Pinpoint the cell where the given text exists, returning its [x, y] midpoint coordinate. 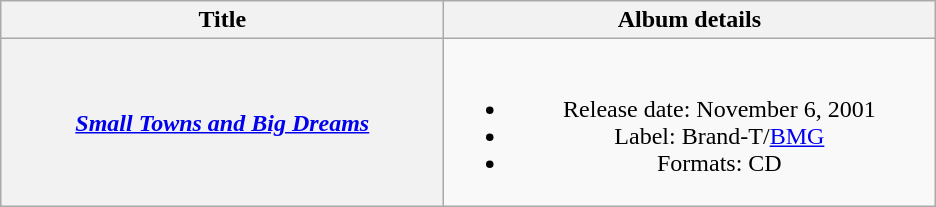
Small Towns and Big Dreams [222, 122]
Album details [690, 20]
Title [222, 20]
Release date: November 6, 2001Label: Brand-T/BMGFormats: CD [690, 122]
